Provide the (X, Y) coordinate of the cell's center where the given text is located.  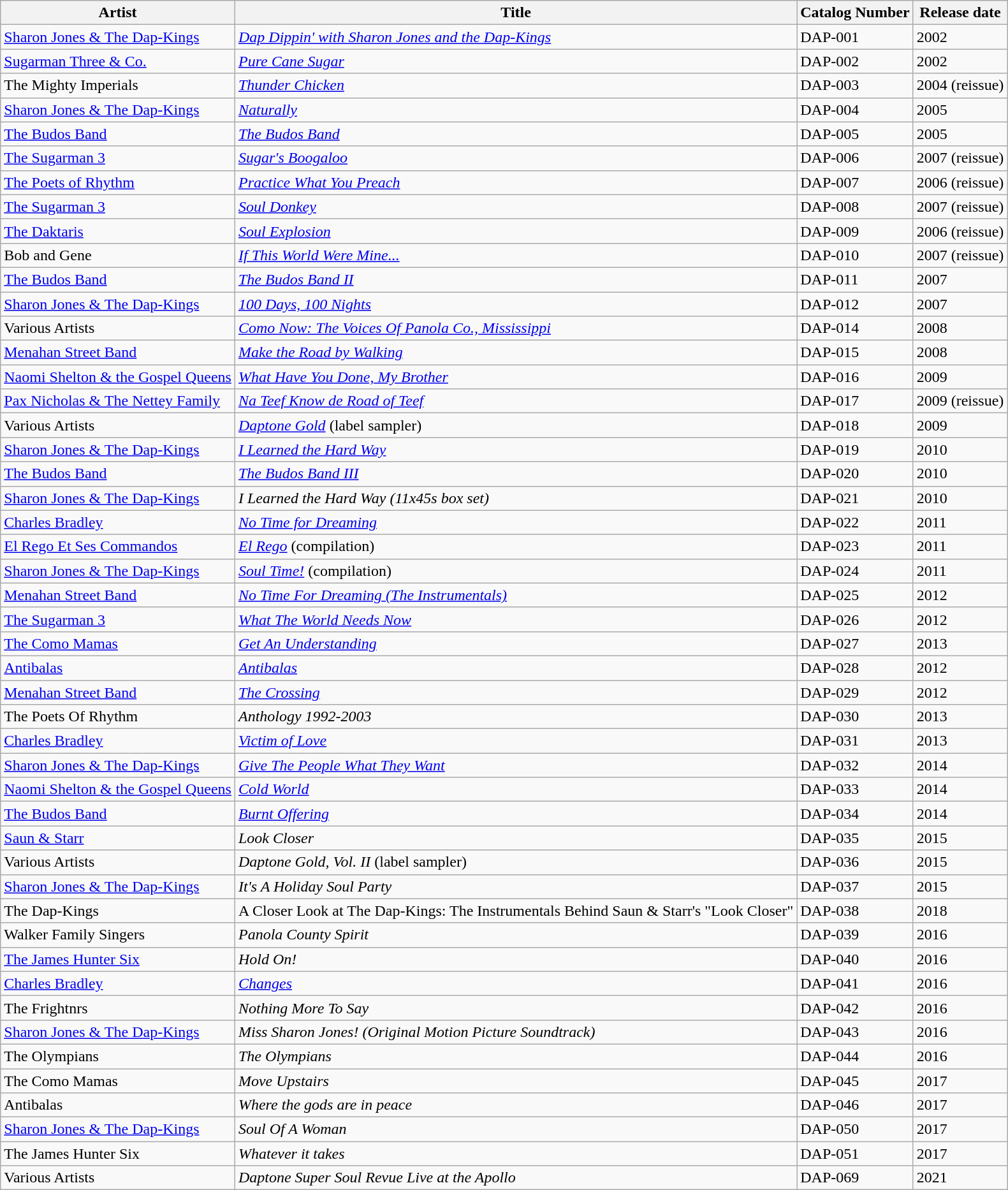
Daptone Super Soul Revue Live at the Apollo (515, 1178)
DAP-005 (855, 134)
The Poets of Rhythm (118, 182)
Soul Donkey (515, 207)
The Dap-Kings (118, 911)
DAP-042 (855, 1008)
Naturally (515, 110)
DAP-046 (855, 1105)
Sugarman Three & Co. (118, 61)
Practice What You Preach (515, 182)
Look Closer (515, 838)
Daptone Gold, Vol. II (label sampler) (515, 862)
The Mighty Imperials (118, 85)
DAP-033 (855, 790)
DAP-050 (855, 1129)
2021 (960, 1178)
It's A Holiday Soul Party (515, 886)
2009 (reissue) (960, 401)
Victim of Love (515, 741)
DAP-015 (855, 353)
El Rego (compilation) (515, 547)
DAP-014 (855, 328)
Pax Nicholas & The Nettey Family (118, 401)
Where the gods are in peace (515, 1105)
I Learned the Hard Way (11x45s box set) (515, 498)
2004 (reissue) (960, 85)
Artist (118, 13)
DAP-031 (855, 741)
DAP-037 (855, 886)
Walker Family Singers (118, 935)
DAP-002 (855, 61)
DAP-012 (855, 304)
DAP-011 (855, 279)
2018 (960, 911)
Whatever it takes (515, 1154)
The Budos Band III (515, 474)
No Time For Dreaming (The Instrumentals) (515, 595)
DAP-032 (855, 765)
Panola County Spirit (515, 935)
Na Teef Know de Road of Teef (515, 401)
DAP-034 (855, 814)
DAP-030 (855, 717)
Soul Time! (compilation) (515, 571)
DAP-044 (855, 1056)
Burnt Offering (515, 814)
Soul Of A Woman (515, 1129)
The Frightnrs (118, 1008)
The Poets Of Rhythm (118, 717)
DAP-010 (855, 255)
Daptone Gold (label sampler) (515, 425)
DAP-003 (855, 85)
The Crossing (515, 692)
DAP-029 (855, 692)
DAP-004 (855, 110)
What Have You Done, My Brother (515, 377)
100 Days, 100 Nights (515, 304)
Saun & Starr (118, 838)
DAP-036 (855, 862)
DAP-006 (855, 158)
DAP-024 (855, 571)
DAP-009 (855, 231)
El Rego Et Ses Commandos (118, 547)
What The World Needs Now (515, 619)
DAP-016 (855, 377)
DAP-045 (855, 1081)
DAP-038 (855, 911)
DAP-023 (855, 547)
Release date (960, 13)
The Budos Band II (515, 279)
No Time for Dreaming (515, 522)
The Daktaris (118, 231)
Miss Sharon Jones! (Original Motion Picture Soundtrack) (515, 1032)
DAP-021 (855, 498)
Soul Explosion (515, 231)
DAP-035 (855, 838)
Thunder Chicken (515, 85)
I Learned the Hard Way (515, 450)
DAP-008 (855, 207)
DAP-043 (855, 1032)
DAP-039 (855, 935)
DAP-020 (855, 474)
DAP-027 (855, 643)
Make the Road by Walking (515, 353)
A Closer Look at The Dap-Kings: The Instrumentals Behind Saun & Starr's "Look Closer" (515, 911)
DAP-007 (855, 182)
DAP-022 (855, 522)
DAP-001 (855, 37)
Give The People What They Want (515, 765)
Move Upstairs (515, 1081)
DAP-069 (855, 1178)
DAP-041 (855, 983)
DAP-018 (855, 425)
DAP-019 (855, 450)
Pure Cane Sugar (515, 61)
Sugar's Boogaloo (515, 158)
Dap Dippin' with Sharon Jones and the Dap-Kings (515, 37)
Hold On! (515, 959)
DAP-026 (855, 619)
DAP-040 (855, 959)
Changes (515, 983)
DAP-051 (855, 1154)
If This World Were Mine... (515, 255)
Como Now: The Voices Of Panola Co., Mississippi (515, 328)
Cold World (515, 790)
DAP-017 (855, 401)
DAP-028 (855, 668)
Get An Understanding (515, 643)
Title (515, 13)
Nothing More To Say (515, 1008)
DAP-025 (855, 595)
Anthology 1992-2003 (515, 717)
Bob and Gene (118, 255)
Catalog Number (855, 13)
